From the cell containing the given text, extract its center point as [x, y] coordinate. 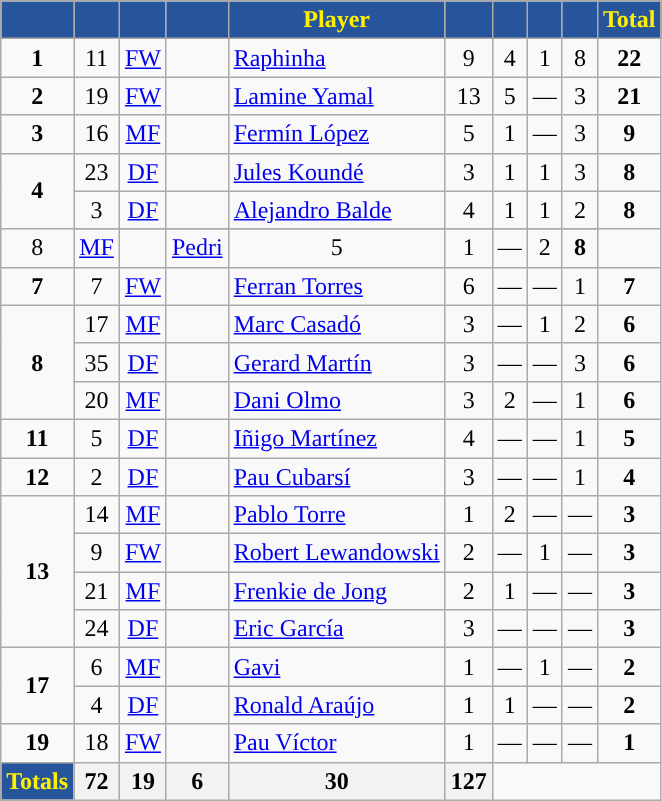
35 [97, 362]
Player [336, 20]
22 [629, 58]
Pablo Torre [336, 515]
18 [97, 743]
Eric García [336, 629]
127 [468, 781]
30 [336, 781]
16 [97, 134]
Gavi [336, 667]
20 [97, 400]
Robert Lewandowski [336, 553]
Pau Víctor [336, 743]
Iñigo Martínez [336, 438]
Gerard Martín [336, 362]
Lamine Yamal [336, 96]
72 [97, 781]
Jules Koundé [336, 172]
Raphinha [336, 58]
12 [38, 477]
Marc Casadó [336, 324]
24 [97, 629]
Alejandro Balde [336, 210]
Dani Olmo [336, 400]
Pedri [197, 248]
Frenkie de Jong [336, 591]
Ferran Torres [336, 286]
Totals [38, 781]
14 [97, 515]
Fermín López [336, 134]
Total [629, 20]
Ronald Araújo [336, 705]
23 [97, 172]
Pau Cubarsí [336, 477]
